Search for the cell housing the specified text and yield its (X, Y) center coordinate. 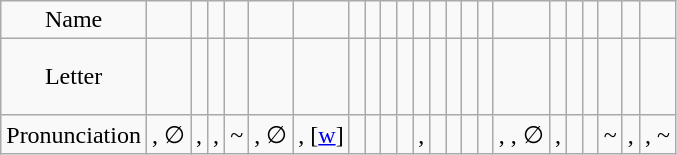
Letter (74, 77)
, [w] (321, 135)
Pronunciation (74, 135)
Name (74, 20)
, ~ (657, 135)
, , ∅ (521, 135)
